Return [X, Y] of the center of cell containing provided text 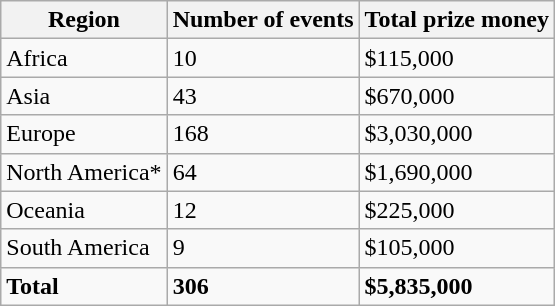
$670,000 [456, 96]
Region [84, 20]
North America* [84, 172]
Europe [84, 134]
Asia [84, 96]
Africa [84, 58]
South America [84, 248]
$225,000 [456, 210]
64 [263, 172]
Number of events [263, 20]
$105,000 [456, 248]
43 [263, 96]
9 [263, 248]
12 [263, 210]
$1,690,000 [456, 172]
10 [263, 58]
Oceania [84, 210]
$115,000 [456, 58]
306 [263, 286]
168 [263, 134]
Total [84, 286]
Total prize money [456, 20]
$3,030,000 [456, 134]
$5,835,000 [456, 286]
